Scan for the cell matching the given text and deliver its [x, y] coordinate at center. 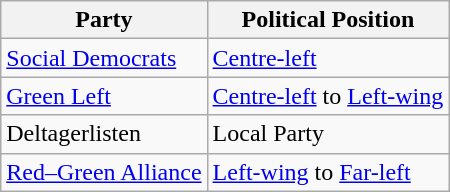
Social Democrats [104, 58]
Left-wing to Far-left [328, 172]
Political Position [328, 20]
Local Party [328, 134]
Deltagerlisten [104, 134]
Centre-left [328, 58]
Green Left [104, 96]
Red–Green Alliance [104, 172]
Party [104, 20]
Centre-left to Left-wing [328, 96]
